From the cell containing the given text, extract its center point as [X, Y] coordinate. 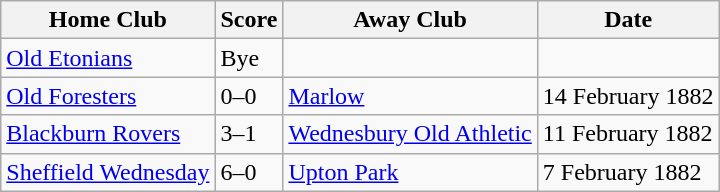
14 February 1882 [628, 96]
3–1 [249, 134]
Blackburn Rovers [108, 134]
Sheffield Wednesday [108, 172]
Old Etonians [108, 58]
0–0 [249, 96]
Home Club [108, 20]
Upton Park [410, 172]
7 February 1882 [628, 172]
Score [249, 20]
11 February 1882 [628, 134]
Wednesbury Old Athletic [410, 134]
6–0 [249, 172]
Bye [249, 58]
Marlow [410, 96]
Date [628, 20]
Old Foresters [108, 96]
Away Club [410, 20]
